Detect which cell encompasses the target text, then output its [X, Y] center coordinate. 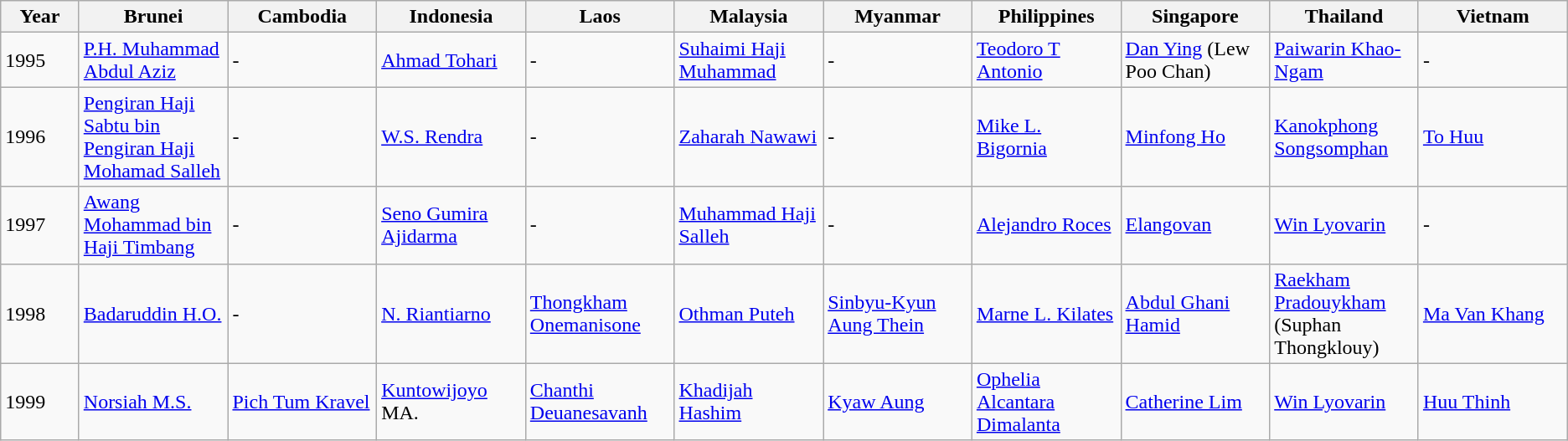
Suhaimi Haji Muhammad [749, 60]
Indonesia [451, 17]
Raekham Pradouykham (Suphan Thongklouy) [1344, 313]
Ma Van Khang [1493, 313]
1997 [40, 225]
Malaysia [749, 17]
Singapore [1195, 17]
Mike L. Bigornia [1046, 137]
Huu Thinh [1493, 402]
Teodoro T Antonio [1046, 60]
Thailand [1344, 17]
Vietnam [1493, 17]
N. Riantiarno [451, 313]
Paiwarin Khao-Ngam [1344, 60]
Marne L. Kilates [1046, 313]
Laos [600, 17]
Kanokphong Songsomphan [1344, 137]
W.S. Rendra [451, 137]
Seno Gumira Ajidarma [451, 225]
Ophelia Alcantara Dimalanta [1046, 402]
Year [40, 17]
Minfong Ho [1195, 137]
Alejandro Roces [1046, 225]
1999 [40, 402]
To Huu [1493, 137]
Catherine Lim [1195, 402]
Pengiran Haji Sabtu bin Pengiran Haji Mohamad Salleh [153, 137]
Ahmad Tohari [451, 60]
Abdul Ghani Hamid [1195, 313]
Awang Mohammad bin Haji Timbang [153, 225]
Elangovan [1195, 225]
1995 [40, 60]
Thongkham Onemanisone [600, 313]
Badaruddin H.O. [153, 313]
Pich Tum Kravel [302, 402]
Cambodia [302, 17]
Brunei [153, 17]
Sinbyu-Kyun Aung Thein [898, 313]
Philippines [1046, 17]
1996 [40, 137]
Chanthi Deuanesavanh [600, 402]
Kyaw Aung [898, 402]
Muhammad Haji Salleh [749, 225]
Zaharah Nawawi [749, 137]
Khadijah Hashim [749, 402]
Norsiah M.S. [153, 402]
Kuntowijoyo MA. [451, 402]
Myanmar [898, 17]
1998 [40, 313]
Dan Ying (Lew Poo Chan) [1195, 60]
Othman Puteh [749, 313]
P.H. Muhammad Abdul Aziz [153, 60]
